Extract the [X, Y] coordinate from the center of the cell holding the provided text.  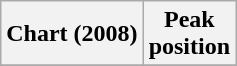
Chart (2008) [72, 34]
Peakposition [189, 34]
